Capture the cell that displays the provided text and extract its (x, y) central coordinate. 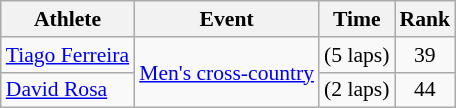
Event (226, 19)
Time (356, 19)
Athlete (68, 19)
Men's cross-country (226, 72)
Tiago Ferreira (68, 55)
Rank (426, 19)
(5 laps) (356, 55)
David Rosa (68, 90)
39 (426, 55)
44 (426, 90)
(2 laps) (356, 90)
